For the text-containing cell, return its midpoint in [X, Y] coordinate format. 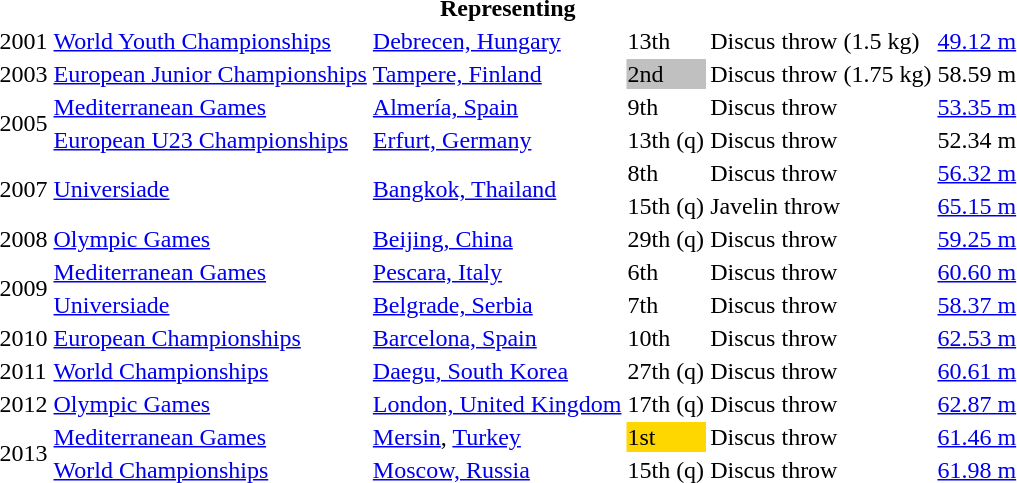
Almería, Spain [497, 107]
European U23 Championships [210, 140]
Bangkok, Thailand [497, 190]
9th [666, 107]
Discus throw (1.5 kg) [821, 41]
Beijing, China [497, 239]
European Championships [210, 338]
8th [666, 173]
17th (q) [666, 404]
Discus throw (1.75 kg) [821, 74]
London, United Kingdom [497, 404]
Barcelona, Spain [497, 338]
29th (q) [666, 239]
World Youth Championships [210, 41]
2nd [666, 74]
Belgrade, Serbia [497, 305]
1st [666, 437]
Mersin, Turkey [497, 437]
10th [666, 338]
Tampere, Finland [497, 74]
Daegu, South Korea [497, 371]
15th (q) [666, 206]
7th [666, 305]
Erfurt, Germany [497, 140]
6th [666, 272]
13th (q) [666, 140]
World Championships [210, 371]
13th [666, 41]
27th (q) [666, 371]
European Junior Championships [210, 74]
Pescara, Italy [497, 272]
Debrecen, Hungary [497, 41]
Javelin throw [821, 206]
